Capture the cell that displays the provided text and extract its [X, Y] central coordinate. 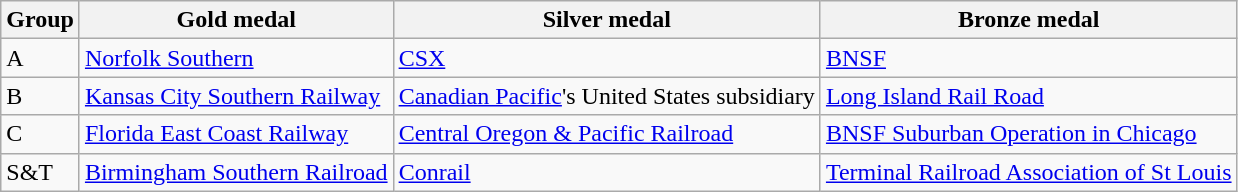
Gold medal [236, 20]
S&T [40, 172]
Silver medal [606, 20]
CSX [606, 58]
Long Island Rail Road [1028, 96]
Bronze medal [1028, 20]
BNSF Suburban Operation in Chicago [1028, 134]
Birmingham Southern Railroad [236, 172]
Terminal Railroad Association of St Louis [1028, 172]
Kansas City Southern Railway [236, 96]
C [40, 134]
Norfolk Southern [236, 58]
Group [40, 20]
Canadian Pacific's United States subsidiary [606, 96]
BNSF [1028, 58]
Florida East Coast Railway [236, 134]
A [40, 58]
Conrail [606, 172]
Central Oregon & Pacific Railroad [606, 134]
B [40, 96]
